Locate the cell with the specified text and output its (x, y) center coordinate. 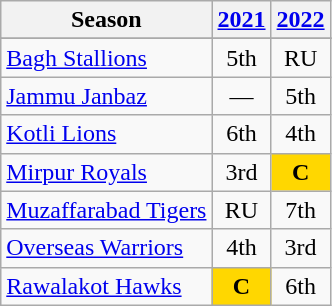
Rawalakot Hawks (106, 286)
Bagh Stallions (106, 58)
Overseas Warriors (106, 248)
Mirpur Royals (106, 172)
2022 (300, 20)
Season (106, 20)
2021 (242, 20)
Muzaffarabad Tigers (106, 210)
7th (300, 210)
— (242, 96)
Jammu Janbaz (106, 96)
Kotli Lions (106, 134)
